Identify which cell holds the provided text, then report its [x, y] central coordinate. 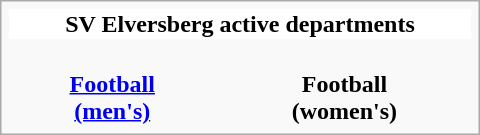
Football(women's) [344, 84]
SV Elversberg active departments [240, 24]
Football(men's) [112, 84]
